For the text-containing cell, return its midpoint in [X, Y] coordinate format. 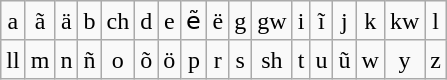
ẽ [194, 21]
r [218, 59]
ñ [90, 59]
w [370, 59]
e [170, 21]
d [146, 21]
z [436, 59]
l [436, 21]
g [240, 21]
kw [404, 21]
t [301, 59]
m [40, 59]
ll [13, 59]
gw [272, 21]
k [370, 21]
ä [66, 21]
ã [40, 21]
n [66, 59]
j [344, 21]
ë [218, 21]
i [301, 21]
sh [272, 59]
b [90, 21]
y [404, 59]
ũ [344, 59]
u [322, 59]
p [194, 59]
o [118, 59]
ĩ [322, 21]
a [13, 21]
ch [118, 21]
õ [146, 59]
s [240, 59]
ö [170, 59]
